Locate the cell with the specified text and output its (x, y) center coordinate. 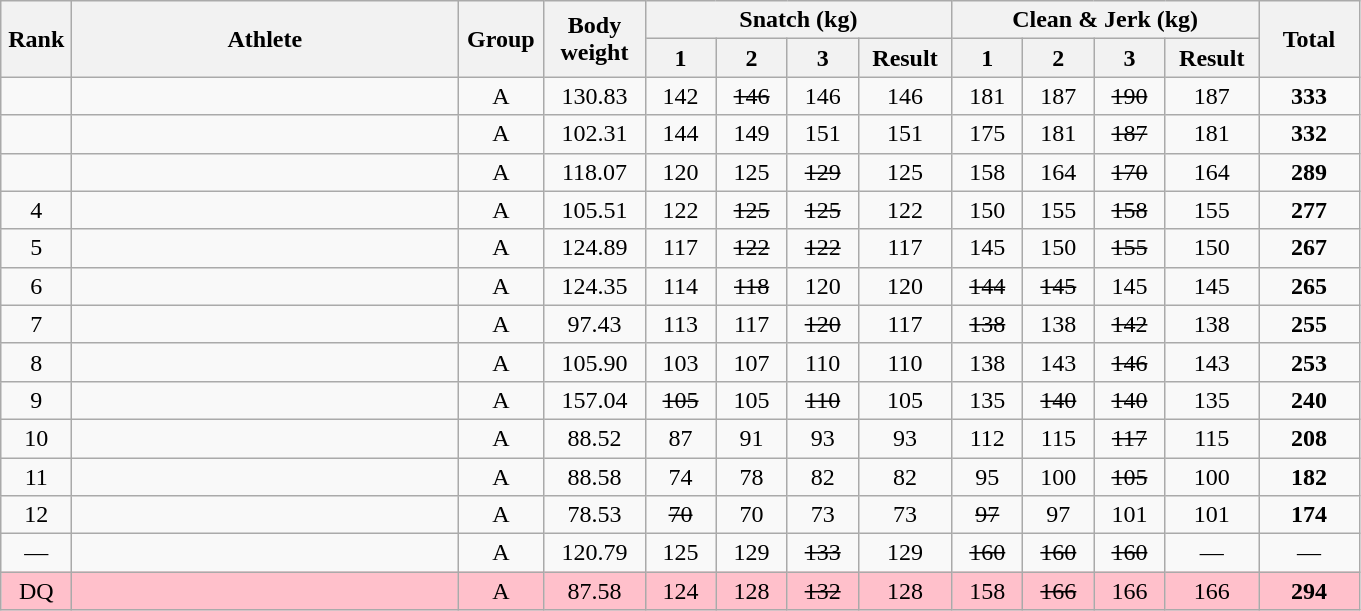
294 (1308, 591)
DQ (36, 591)
8 (36, 362)
87.58 (594, 591)
Clean & Jerk (kg) (1106, 20)
124.89 (594, 248)
78.53 (594, 515)
277 (1308, 210)
Body weight (594, 39)
333 (1308, 96)
Snatch (kg) (798, 20)
11 (36, 477)
105.51 (594, 210)
12 (36, 515)
174 (1308, 515)
112 (988, 438)
102.31 (594, 134)
113 (680, 324)
267 (1308, 248)
91 (752, 438)
Group (501, 39)
190 (1130, 96)
332 (1308, 134)
118 (752, 286)
149 (752, 134)
124 (680, 591)
265 (1308, 286)
95 (988, 477)
Rank (36, 39)
175 (988, 134)
74 (680, 477)
132 (822, 591)
97.43 (594, 324)
5 (36, 248)
105.90 (594, 362)
88.52 (594, 438)
255 (1308, 324)
88.58 (594, 477)
107 (752, 362)
9 (36, 400)
118.07 (594, 172)
10 (36, 438)
4 (36, 210)
240 (1308, 400)
133 (822, 553)
78 (752, 477)
103 (680, 362)
289 (1308, 172)
Total (1308, 39)
208 (1308, 438)
87 (680, 438)
6 (36, 286)
120.79 (594, 553)
124.35 (594, 286)
130.83 (594, 96)
157.04 (594, 400)
170 (1130, 172)
253 (1308, 362)
182 (1308, 477)
Athlete (265, 39)
7 (36, 324)
114 (680, 286)
